Pinpoint the cell where the given text exists, returning its [X, Y] midpoint coordinate. 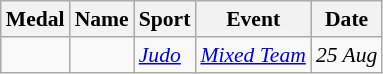
Mixed Team [252, 55]
Judo [165, 55]
25 Aug [347, 55]
Event [252, 19]
Name [102, 19]
Date [347, 19]
Medal [36, 19]
Sport [165, 19]
